Search for the cell housing the specified text and yield its (X, Y) center coordinate. 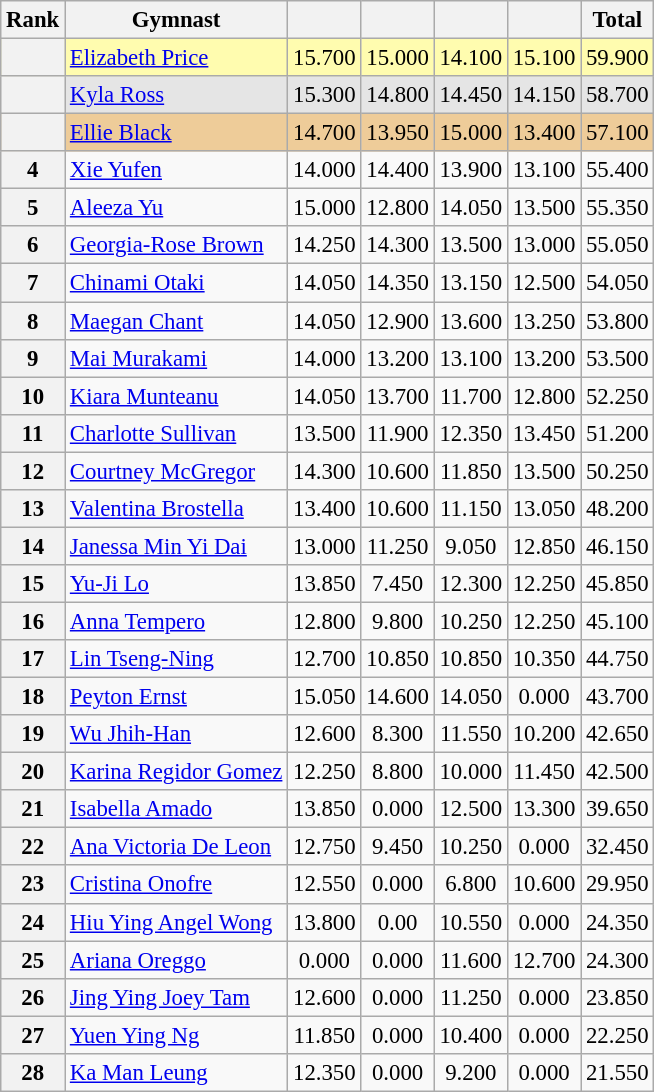
Georgia-Rose Brown (176, 245)
57.100 (618, 133)
13.450 (544, 433)
14.600 (398, 697)
Cristina Onofre (176, 885)
Ariana Oreggo (176, 960)
22 (33, 847)
Hiu Ying Angel Wong (176, 922)
44.750 (618, 659)
15.050 (324, 697)
Peyton Ernst (176, 697)
0.00 (398, 922)
14.700 (324, 133)
14.400 (398, 170)
12.750 (324, 847)
14.250 (324, 245)
Kyla Ross (176, 95)
12.900 (398, 321)
Yuen Ying Ng (176, 1035)
11.450 (544, 772)
32.450 (618, 847)
13.700 (398, 396)
13.250 (544, 321)
45.850 (618, 584)
55.050 (618, 245)
13.800 (324, 922)
13 (33, 509)
48.200 (618, 509)
Janessa Min Yi Dai (176, 546)
Valentina Brostella (176, 509)
26 (33, 997)
13.150 (470, 283)
Courtney McGregor (176, 471)
Wu Jhih-Han (176, 734)
5 (33, 208)
Mai Murakami (176, 358)
9.050 (470, 546)
Anna Tempero (176, 621)
11.150 (470, 509)
16 (33, 621)
12.300 (470, 584)
29.950 (618, 885)
11 (33, 433)
50.250 (618, 471)
7 (33, 283)
6.800 (470, 885)
12 (33, 471)
45.100 (618, 621)
53.800 (618, 321)
8.800 (398, 772)
Elizabeth Price (176, 58)
8.300 (398, 734)
14 (33, 546)
Isabella Amado (176, 809)
13.050 (544, 509)
58.700 (618, 95)
59.900 (618, 58)
17 (33, 659)
23.850 (618, 997)
42.650 (618, 734)
9.800 (398, 621)
54.050 (618, 283)
11.700 (470, 396)
55.350 (618, 208)
Total (618, 20)
Rank (33, 20)
11.900 (398, 433)
10.350 (544, 659)
10.000 (470, 772)
12.550 (324, 885)
10.550 (470, 922)
Gymnast (176, 20)
9.200 (470, 1073)
15.100 (544, 58)
23 (33, 885)
18 (33, 697)
10.400 (470, 1035)
19 (33, 734)
25 (33, 960)
11.600 (470, 960)
15.300 (324, 95)
7.450 (398, 584)
Charlotte Sullivan (176, 433)
20 (33, 772)
10.200 (544, 734)
4 (33, 170)
46.150 (618, 546)
43.700 (618, 697)
15 (33, 584)
6 (33, 245)
42.500 (618, 772)
51.200 (618, 433)
15.700 (324, 58)
21 (33, 809)
13.600 (470, 321)
39.650 (618, 809)
10 (33, 396)
11.550 (470, 734)
24 (33, 922)
Aleeza Yu (176, 208)
55.400 (618, 170)
Chinami Otaki (176, 283)
Lin Tseng-Ning (176, 659)
13.950 (398, 133)
21.550 (618, 1073)
52.250 (618, 396)
14.100 (470, 58)
14.150 (544, 95)
22.250 (618, 1035)
9 (33, 358)
9.450 (398, 847)
24.350 (618, 922)
28 (33, 1073)
Xie Yufen (176, 170)
Karina Regidor Gomez (176, 772)
Ellie Black (176, 133)
24.300 (618, 960)
14.800 (398, 95)
13.300 (544, 809)
53.500 (618, 358)
27 (33, 1035)
Maegan Chant (176, 321)
14.350 (398, 283)
Kiara Munteanu (176, 396)
Ka Man Leung (176, 1073)
12.850 (544, 546)
Ana Victoria De Leon (176, 847)
8 (33, 321)
Yu-Ji Lo (176, 584)
14.450 (470, 95)
Jing Ying Joey Tam (176, 997)
13.900 (470, 170)
